For the text-containing cell, return its midpoint in [X, Y] coordinate format. 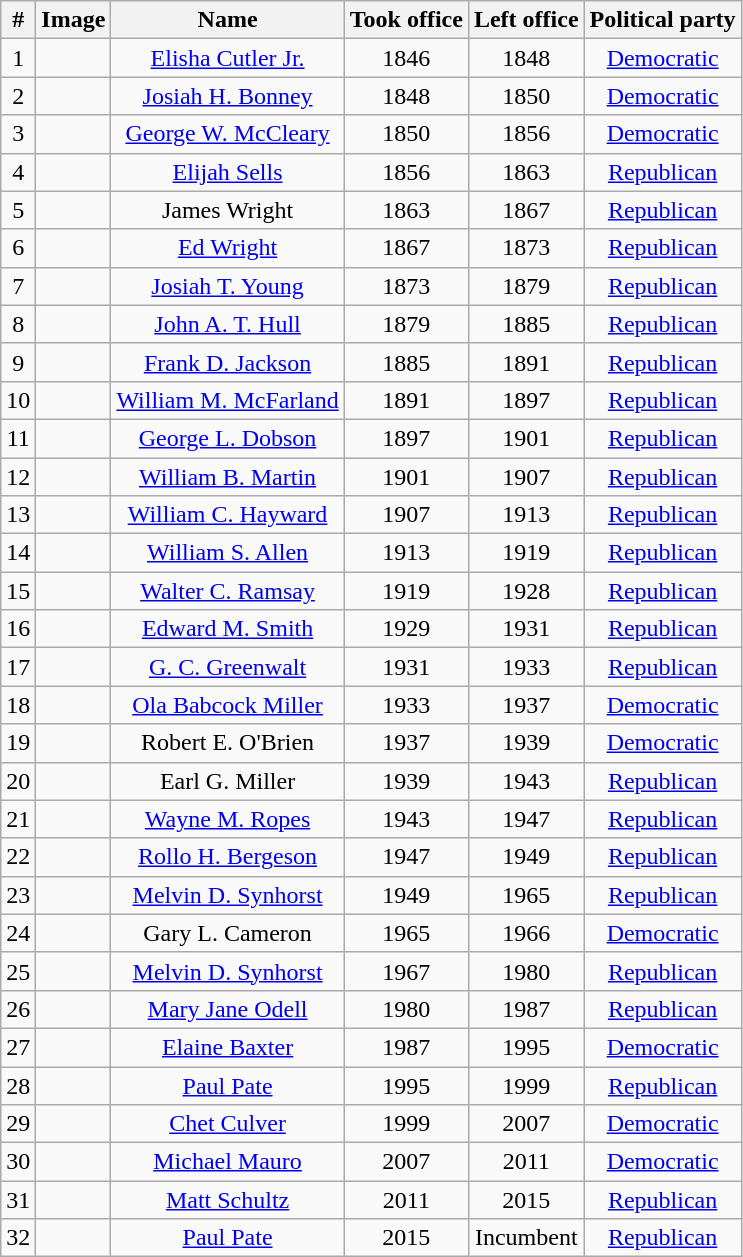
15 [18, 591]
Left office [526, 20]
Ed Wright [228, 248]
Mary Jane Odell [228, 1009]
Robert E. O'Brien [228, 743]
29 [18, 1124]
21 [18, 819]
1 [18, 58]
18 [18, 705]
Gary L. Cameron [228, 933]
Elaine Baxter [228, 1047]
Image [74, 20]
Earl G. Miller [228, 781]
William B. Martin [228, 477]
12 [18, 477]
Matt Schultz [228, 1200]
5 [18, 210]
Edward M. Smith [228, 629]
3 [18, 134]
G. C. Greenwalt [228, 667]
7 [18, 286]
George L. Dobson [228, 438]
Political party [662, 20]
2 [18, 96]
Wayne M. Ropes [228, 819]
17 [18, 667]
4 [18, 172]
11 [18, 438]
14 [18, 553]
William M. McFarland [228, 400]
William S. Allen [228, 553]
10 [18, 400]
27 [18, 1047]
1928 [526, 591]
Elisha Cutler Jr. [228, 58]
26 [18, 1009]
16 [18, 629]
Frank D. Jackson [228, 362]
# [18, 20]
Josiah H. Bonney [228, 96]
28 [18, 1085]
6 [18, 248]
30 [18, 1162]
19 [18, 743]
13 [18, 515]
Rollo H. Bergeson [228, 857]
25 [18, 971]
23 [18, 895]
Name [228, 20]
20 [18, 781]
Incumbent [526, 1238]
1929 [406, 629]
Walter C. Ramsay [228, 591]
James Wright [228, 210]
1846 [406, 58]
24 [18, 933]
William C. Hayward [228, 515]
John A. T. Hull [228, 324]
Chet Culver [228, 1124]
Michael Mauro [228, 1162]
Ola Babcock Miller [228, 705]
8 [18, 324]
22 [18, 857]
1967 [406, 971]
George W. McCleary [228, 134]
Elijah Sells [228, 172]
Took office [406, 20]
1966 [526, 933]
32 [18, 1238]
31 [18, 1200]
9 [18, 362]
Josiah T. Young [228, 286]
